For the text-containing cell, return its midpoint in [x, y] coordinate format. 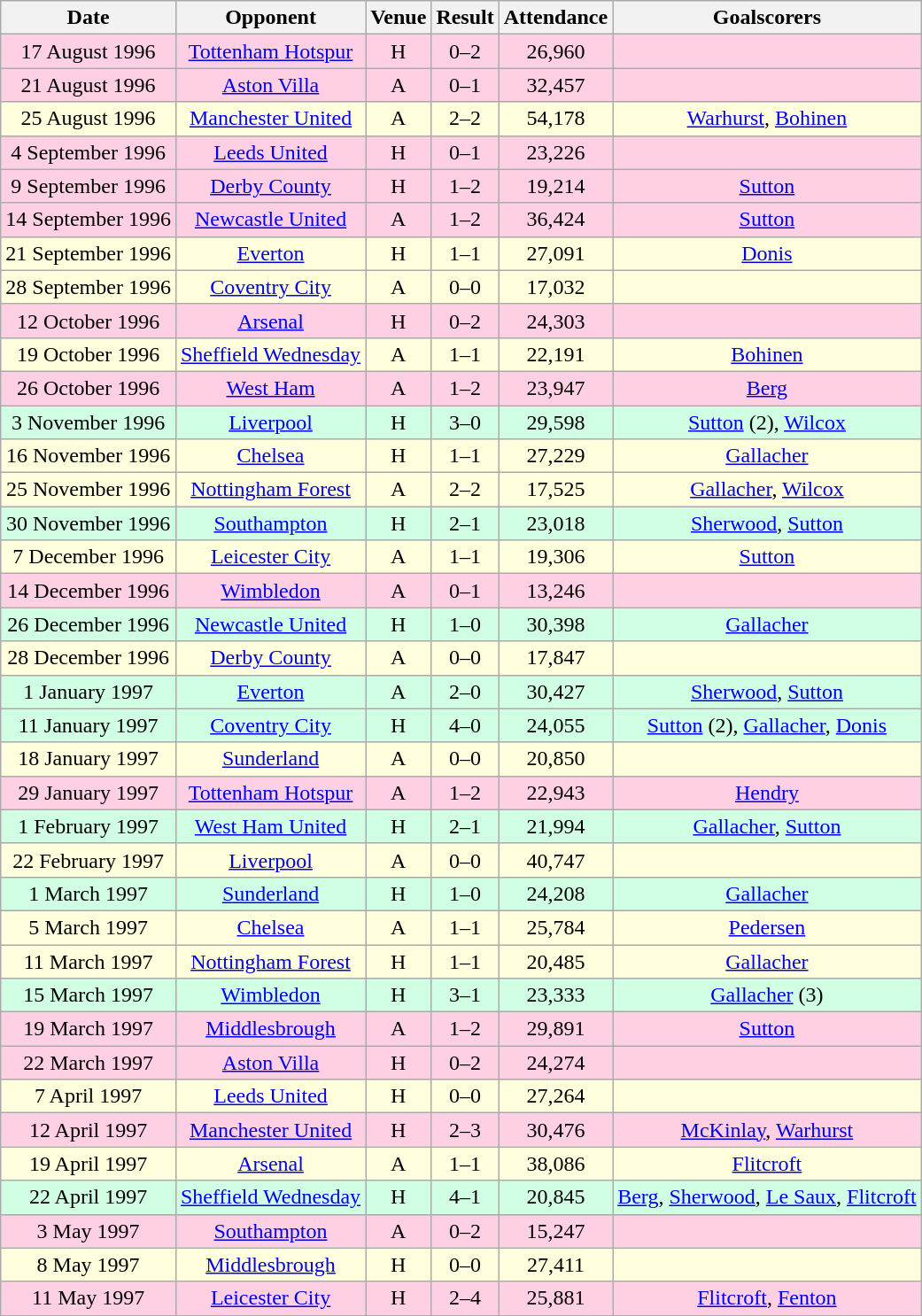
Result [465, 18]
West Ham [270, 388]
11 May 1997 [89, 1298]
22 March 1997 [89, 1063]
25,881 [555, 1298]
20,485 [555, 961]
Opponent [270, 18]
19 April 1997 [89, 1164]
28 September 1996 [89, 287]
7 December 1996 [89, 557]
22 April 1997 [89, 1197]
29 January 1997 [89, 793]
27,264 [555, 1096]
30 November 1996 [89, 523]
23,018 [555, 523]
Sutton (2), Wilcox [767, 422]
21,994 [555, 826]
McKinlay, Warhurst [767, 1130]
20,850 [555, 759]
17 August 1996 [89, 51]
24,274 [555, 1063]
21 September 1996 [89, 253]
40,747 [555, 860]
22,191 [555, 354]
36,424 [555, 220]
2–4 [465, 1298]
19 October 1996 [89, 354]
16 November 1996 [89, 456]
25 November 1996 [89, 490]
4–1 [465, 1197]
8 May 1997 [89, 1265]
54,178 [555, 119]
15,247 [555, 1231]
11 March 1997 [89, 961]
Hendry [767, 793]
2–0 [465, 692]
Goalscorers [767, 18]
West Ham United [270, 826]
12 April 1997 [89, 1130]
12 October 1996 [89, 321]
23,947 [555, 388]
26 December 1996 [89, 624]
17,847 [555, 658]
1 January 1997 [89, 692]
24,208 [555, 894]
Pedersen [767, 927]
22,943 [555, 793]
24,055 [555, 725]
38,086 [555, 1164]
19,214 [555, 186]
30,398 [555, 624]
27,411 [555, 1265]
Berg [767, 388]
29,598 [555, 422]
32,457 [555, 85]
Gallacher, Sutton [767, 826]
19 March 1997 [89, 1029]
25 August 1996 [89, 119]
21 August 1996 [89, 85]
Berg, Sherwood, Le Saux, Flitcroft [767, 1197]
Flitcroft [767, 1164]
23,333 [555, 995]
9 September 1996 [89, 186]
23,226 [555, 152]
3 May 1997 [89, 1231]
Gallacher, Wilcox [767, 490]
5 March 1997 [89, 927]
30,427 [555, 692]
26,960 [555, 51]
11 January 1997 [89, 725]
28 December 1996 [89, 658]
13,246 [555, 591]
3–0 [465, 422]
14 September 1996 [89, 220]
30,476 [555, 1130]
3–1 [465, 995]
27,091 [555, 253]
19,306 [555, 557]
7 April 1997 [89, 1096]
2–3 [465, 1130]
18 January 1997 [89, 759]
Gallacher (3) [767, 995]
24,303 [555, 321]
1 February 1997 [89, 826]
25,784 [555, 927]
3 November 1996 [89, 422]
26 October 1996 [89, 388]
29,891 [555, 1029]
14 December 1996 [89, 591]
17,525 [555, 490]
Venue [399, 18]
17,032 [555, 287]
Date [89, 18]
4–0 [465, 725]
20,845 [555, 1197]
22 February 1997 [89, 860]
27,229 [555, 456]
Warhurst, Bohinen [767, 119]
4 September 1996 [89, 152]
Sutton (2), Gallacher, Donis [767, 725]
Bohinen [767, 354]
Attendance [555, 18]
1 March 1997 [89, 894]
Donis [767, 253]
Flitcroft, Fenton [767, 1298]
15 March 1997 [89, 995]
